Extract the (X, Y) coordinate from the center of the cell holding the provided text.  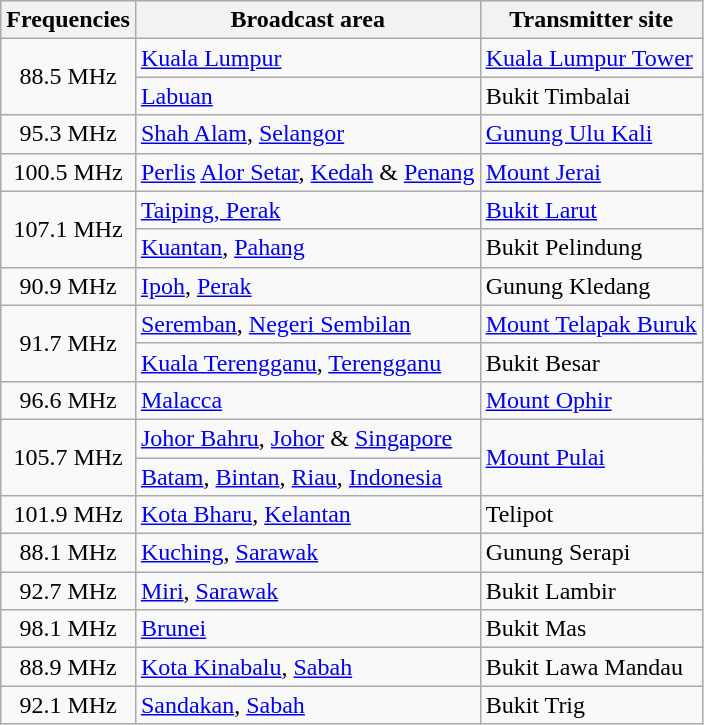
88.9 MHz (68, 667)
Gunung Serapi (591, 553)
Sandakan, Sabah (308, 705)
Labuan (308, 96)
101.9 MHz (68, 515)
Seremban, Negeri Sembilan (308, 324)
Miri, Sarawak (308, 591)
Bukit Besar (591, 362)
Bukit Lawa Mandau (591, 667)
Bukit Timbalai (591, 96)
Shah Alam, Selangor (308, 134)
Bukit Larut (591, 210)
Bukit Pelindung (591, 248)
96.6 MHz (68, 400)
Kuching, Sarawak (308, 553)
Batam, Bintan, Riau, Indonesia (308, 477)
Ipoh, Perak (308, 286)
Kuala Lumpur Tower (591, 58)
Gunung Kledang (591, 286)
98.1 MHz (68, 629)
Kuantan, Pahang (308, 248)
92.7 MHz (68, 591)
Kota Kinabalu, Sabah (308, 667)
Broadcast area (308, 20)
Bukit Mas (591, 629)
Bukit Lambir (591, 591)
Kuala Lumpur (308, 58)
91.7 MHz (68, 343)
Frequencies (68, 20)
Mount Ophir (591, 400)
Transmitter site (591, 20)
105.7 MHz (68, 457)
Telipot (591, 515)
Taiping, Perak (308, 210)
Mount Pulai (591, 457)
88.1 MHz (68, 553)
90.9 MHz (68, 286)
Johor Bahru, Johor & Singapore (308, 438)
Kuala Terengganu, Terengganu (308, 362)
Gunung Ulu Kali (591, 134)
Perlis Alor Setar, Kedah & Penang (308, 172)
100.5 MHz (68, 172)
88.5 MHz (68, 77)
Mount Telapak Buruk (591, 324)
95.3 MHz (68, 134)
Bukit Trig (591, 705)
Mount Jerai (591, 172)
Kota Bharu, Kelantan (308, 515)
92.1 MHz (68, 705)
Brunei (308, 629)
Malacca (308, 400)
107.1 MHz (68, 229)
